Search for the cell housing the specified text and yield its (X, Y) center coordinate. 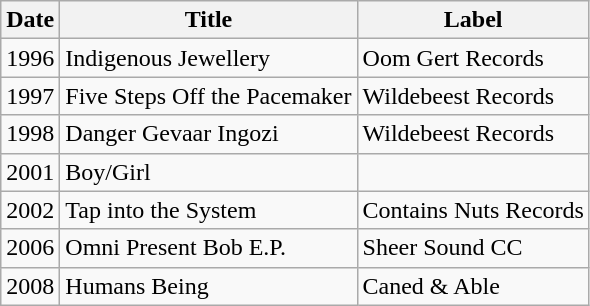
Caned & Able (473, 286)
1996 (30, 58)
Boy/Girl (208, 172)
Label (473, 20)
Date (30, 20)
Humans Being (208, 286)
Indigenous Jewellery (208, 58)
1997 (30, 96)
Tap into the System (208, 210)
2006 (30, 248)
Contains Nuts Records (473, 210)
Oom Gert Records (473, 58)
Omni Present Bob E.P. (208, 248)
2008 (30, 286)
Sheer Sound CC (473, 248)
Five Steps Off the Pacemaker (208, 96)
2001 (30, 172)
Title (208, 20)
Danger Gevaar Ingozi (208, 134)
1998 (30, 134)
2002 (30, 210)
